Find where the given text appears and provide that cell's center as (X, Y) coordinate. 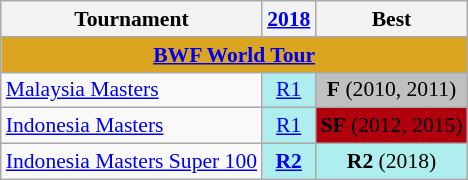
Tournament (132, 19)
2018 (288, 19)
BWF World Tour (234, 55)
F (2010, 2011) (391, 90)
R2 (288, 162)
Indonesia Masters (132, 126)
Best (391, 19)
Indonesia Masters Super 100 (132, 162)
R2 (2018) (391, 162)
Malaysia Masters (132, 90)
SF (2012, 2015) (391, 126)
